Scan for the cell matching the given text and deliver its [X, Y] coordinate at center. 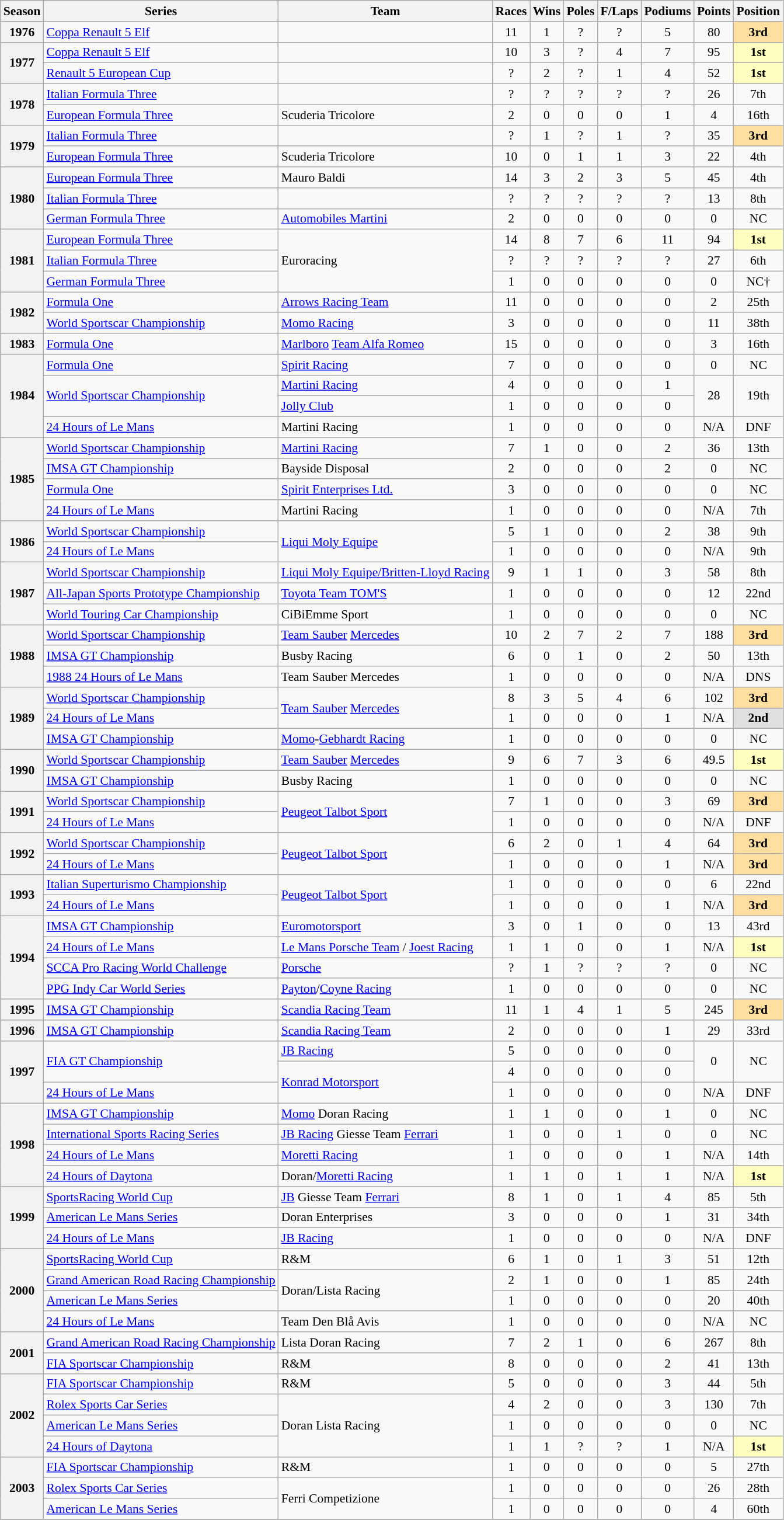
Toyota Team TOM'S [385, 594]
Payton/Coyne Racing [385, 989]
JB Racing Giesse Team Ferrari [385, 1135]
14th [758, 1156]
245 [714, 1010]
Arrows Racing Team [385, 302]
1980 [22, 199]
Momo Doran Racing [385, 1114]
1997 [22, 1072]
20 [714, 1301]
34th [758, 1218]
49.5 [714, 760]
35 [714, 136]
36 [714, 448]
FIA GT Championship [161, 1062]
International Sports Racing Series [161, 1135]
2003 [22, 1488]
Doran Lista Racing [385, 1426]
Momo-Gebhardt Racing [385, 739]
DNS [758, 677]
19th [758, 396]
1992 [22, 854]
27th [758, 1467]
Momo Racing [385, 324]
130 [714, 1405]
1999 [22, 1218]
Points [714, 11]
Euromotorsport [385, 927]
Team [385, 11]
NC† [758, 281]
1982 [22, 313]
43rd [758, 927]
1988 24 Hours of Le Mans [161, 677]
Wins [547, 11]
45 [714, 178]
Poles [580, 11]
2001 [22, 1352]
12th [758, 1260]
1983 [22, 344]
Series [161, 11]
World Touring Car Championship [161, 614]
Doran/Lista Racing [385, 1291]
50 [714, 656]
2000 [22, 1291]
31 [714, 1218]
12 [714, 594]
Team Den Blå Avis [385, 1322]
60th [758, 1509]
6th [758, 261]
Konrad Motorsport [385, 1083]
1989 [22, 718]
Spirit Enterprises Ltd. [385, 490]
267 [714, 1342]
188 [714, 635]
F/Laps [619, 11]
22 [714, 157]
15 [511, 344]
Marlboro Team Alfa Romeo [385, 344]
1976 [22, 32]
PPG Indy Car World Series [161, 989]
80 [714, 32]
1981 [22, 260]
Spirit Racing [385, 365]
1978 [22, 105]
Doran Enterprises [385, 1218]
Bayside Disposal [385, 469]
44 [714, 1384]
Ferri Competizione [385, 1498]
1991 [22, 812]
Euroracing [385, 260]
Liqui Moly Equipe/Britten-Lloyd Racing [385, 573]
28 [714, 396]
1987 [22, 593]
1998 [22, 1145]
1985 [22, 479]
52 [714, 74]
Renault 5 European Cup [161, 74]
64 [714, 843]
27 [714, 261]
1995 [22, 1010]
1984 [22, 396]
Le Mans Porsche Team / Joest Racing [385, 947]
38 [714, 531]
Podiums [668, 11]
Mauro Baldi [385, 178]
25th [758, 302]
1994 [22, 958]
JB Giesse Team Ferrari [385, 1197]
33rd [758, 1031]
Races [511, 11]
SCCA Pro Racing World Challenge [161, 968]
1986 [22, 542]
1996 [22, 1031]
41 [714, 1364]
CiBiEmme Sport [385, 614]
40th [758, 1301]
29 [714, 1031]
All-Japan Sports Prototype Championship [161, 594]
24th [758, 1280]
58 [714, 573]
Liqui Moly Equipe [385, 542]
102 [714, 698]
1990 [22, 771]
Automobiles Martini [385, 219]
95 [714, 53]
94 [714, 240]
28th [758, 1488]
1977 [22, 63]
1988 [22, 656]
Position [758, 11]
Doran/Moretti Racing [385, 1176]
69 [714, 802]
Italian Superturismo Championship [161, 885]
2nd [758, 718]
Season [22, 11]
1979 [22, 146]
Moretti Racing [385, 1156]
Jolly Club [385, 406]
Lista Doran Racing [385, 1342]
1993 [22, 895]
2002 [22, 1415]
38th [758, 324]
51 [714, 1260]
Porsche [385, 968]
